Extract the (X, Y) coordinate from the center of the cell holding the provided text.  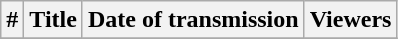
Viewers (350, 20)
Date of transmission (193, 20)
Title (54, 20)
# (12, 20)
